Find where the given text appears and provide that cell's center as (x, y) coordinate. 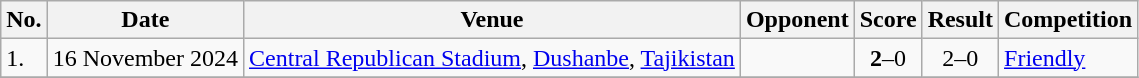
Opponent (797, 20)
Friendly (1068, 58)
Competition (1068, 20)
Score (888, 20)
16 November 2024 (145, 58)
Central Republican Stadium, Dushanbe, Tajikistan (492, 58)
Date (145, 20)
1. (24, 58)
Venue (492, 20)
No. (24, 20)
Result (960, 20)
